Find where the given text appears and provide that cell's center as (X, Y) coordinate. 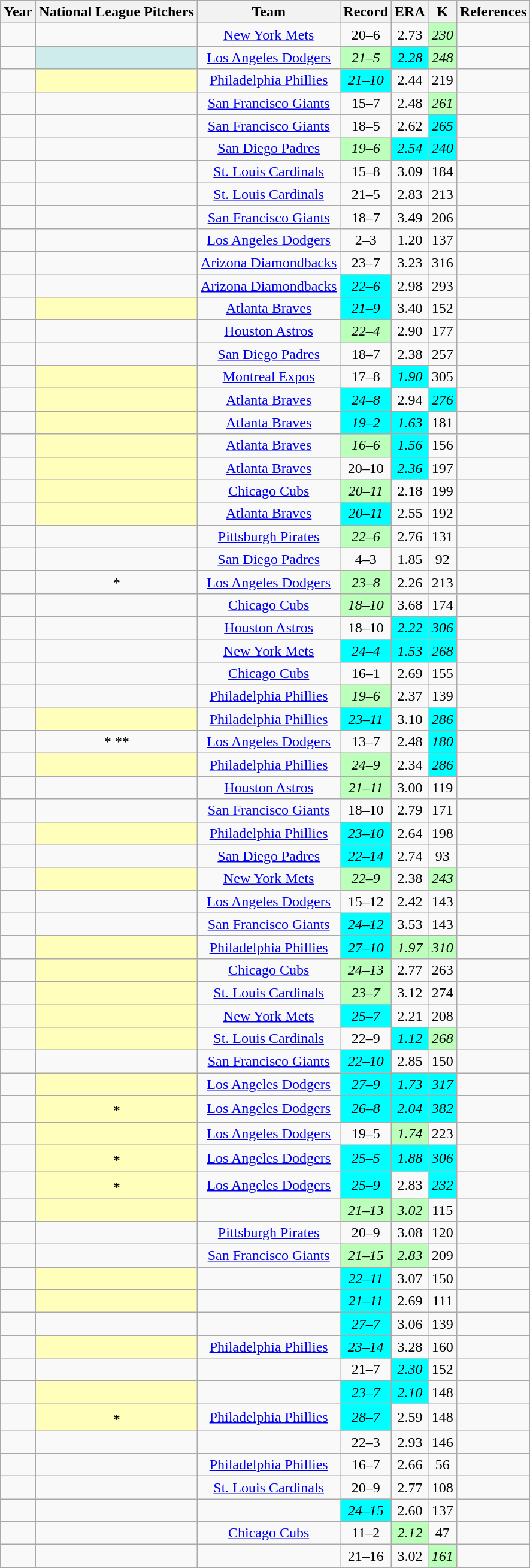
316 (442, 263)
Team (268, 12)
2.74 (410, 856)
1.90 (410, 377)
13–7 (366, 742)
22–3 (366, 1442)
3.09 (410, 171)
2.44 (410, 80)
2.36 (410, 468)
24–15 (366, 1510)
47 (442, 1533)
1.12 (410, 1039)
18–5 (366, 126)
21–15 (366, 1256)
263 (442, 970)
248 (442, 58)
1.88 (410, 1158)
209 (442, 1256)
2.30 (410, 1370)
25–7 (366, 1016)
27–7 (366, 1324)
317 (442, 1084)
Year (18, 12)
2.79 (410, 810)
ERA (410, 12)
3.08 (410, 1233)
20–6 (366, 35)
265 (442, 126)
2.10 (410, 1392)
Record (366, 12)
15–8 (366, 171)
1.53 (410, 650)
177 (442, 331)
17–8 (366, 377)
2.60 (410, 1510)
27–9 (366, 1084)
232 (442, 1186)
2.59 (410, 1417)
120 (442, 1233)
1.85 (410, 559)
2–3 (366, 240)
2.18 (410, 491)
23–10 (366, 833)
24–12 (366, 924)
19–5 (366, 1133)
3.07 (410, 1278)
2.04 (410, 1109)
21–7 (366, 1370)
23–8 (366, 582)
240 (442, 149)
230 (442, 35)
146 (442, 1442)
Montreal Expos (268, 377)
180 (442, 742)
2.28 (410, 58)
11–2 (366, 1533)
3.53 (410, 924)
257 (442, 354)
1.74 (410, 1133)
1.20 (410, 240)
276 (442, 400)
181 (442, 423)
261 (442, 103)
2.26 (410, 582)
219 (442, 80)
2.21 (410, 1016)
206 (442, 217)
22–14 (366, 856)
305 (442, 377)
197 (442, 468)
2.62 (410, 126)
19–2 (366, 423)
184 (442, 171)
22–10 (366, 1062)
* ** (117, 742)
2.12 (410, 1533)
310 (442, 947)
3.06 (410, 1324)
2.42 (410, 901)
56 (442, 1465)
192 (442, 514)
22–4 (366, 331)
15–12 (366, 901)
16–7 (366, 1465)
161 (442, 1556)
119 (442, 788)
1.63 (410, 423)
21–10 (366, 80)
2.64 (410, 833)
3.00 (410, 788)
26–8 (366, 1109)
25–9 (366, 1186)
3.68 (410, 605)
23–11 (366, 719)
21–16 (366, 1556)
243 (442, 879)
21–9 (366, 309)
2.37 (410, 696)
3.12 (410, 993)
2.98 (410, 286)
3.49 (410, 217)
156 (442, 445)
24–9 (366, 765)
20–10 (366, 468)
382 (442, 1109)
2.34 (410, 765)
131 (442, 536)
92 (442, 559)
References (493, 12)
2.94 (410, 400)
3.23 (410, 263)
23–14 (366, 1347)
4–3 (366, 559)
199 (442, 491)
National League Pitchers (117, 12)
198 (442, 833)
2.93 (410, 1442)
28–7 (366, 1417)
2.54 (410, 149)
2.76 (410, 536)
16–6 (366, 445)
223 (442, 1133)
274 (442, 993)
2.22 (410, 628)
171 (442, 810)
2.85 (410, 1062)
93 (442, 856)
24–13 (366, 970)
1.97 (410, 947)
2.55 (410, 514)
2.66 (410, 1465)
3.40 (410, 309)
115 (442, 1210)
K (442, 12)
1.73 (410, 1084)
3.10 (410, 719)
3.28 (410, 1347)
24–4 (366, 650)
21–13 (366, 1210)
174 (442, 605)
22–11 (366, 1278)
16–1 (366, 674)
1.56 (410, 445)
108 (442, 1488)
24–8 (366, 400)
2.73 (410, 35)
160 (442, 1347)
111 (442, 1301)
15–7 (366, 103)
2.90 (410, 331)
27–10 (366, 947)
25–5 (366, 1158)
208 (442, 1016)
293 (442, 286)
155 (442, 674)
